Find where the given text appears and provide that cell's center as [x, y] coordinate. 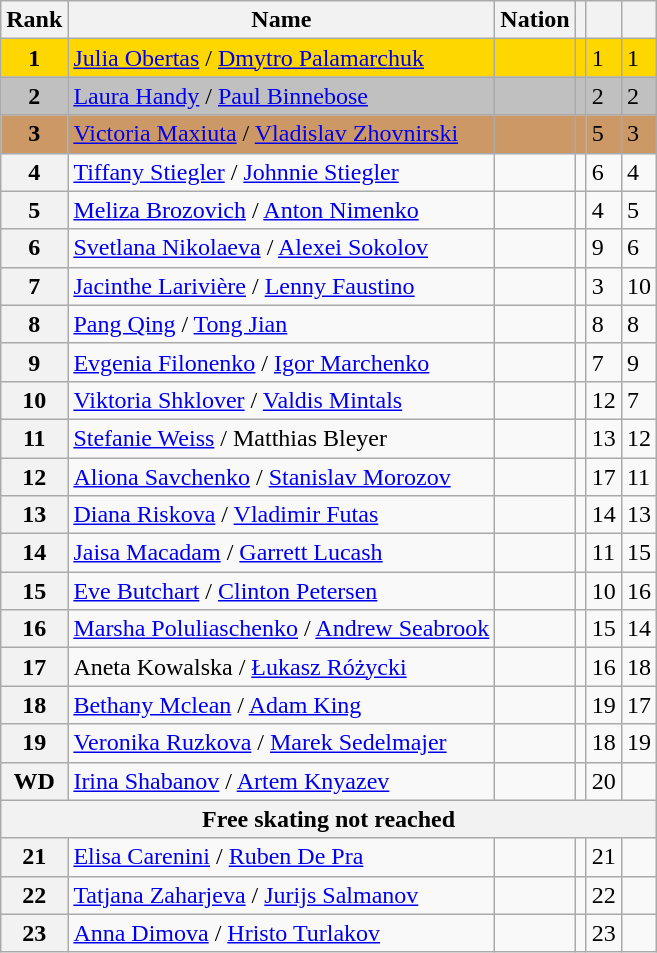
Irina Shabanov / Artem Knyazev [282, 781]
Jaisa Macadam / Garrett Lucash [282, 553]
Nation [535, 20]
Aliona Savchenko / Stanislav Morozov [282, 477]
Viktoria Shklover / Valdis Mintals [282, 400]
Julia Obertas / Dmytro Palamarchuk [282, 58]
Laura Handy / Paul Binnebose [282, 96]
WD [34, 781]
Free skating not reached [329, 819]
Name [282, 20]
Pang Qing / Tong Jian [282, 324]
Marsha Poluliaschenko / Andrew Seabrook [282, 629]
Evgenia Filonenko / Igor Marchenko [282, 362]
Stefanie Weiss / Matthias Bleyer [282, 438]
Veronika Ruzkova / Marek Sedelmajer [282, 743]
Eve Butchart / Clinton Petersen [282, 591]
Bethany Mclean / Adam King [282, 705]
20 [604, 781]
Victoria Maxiuta / Vladislav Zhovnirski [282, 134]
Tatjana Zaharjeva / Jurijs Salmanov [282, 895]
Jacinthe Larivière / Lenny Faustino [282, 286]
Diana Riskova / Vladimir Futas [282, 515]
Anna Dimova / Hristo Turlakov [282, 933]
Tiffany Stiegler / Johnnie Stiegler [282, 172]
Elisa Carenini / Ruben De Pra [282, 857]
Rank [34, 20]
Aneta Kowalska / Łukasz Różycki [282, 667]
Svetlana Nikolaeva / Alexei Sokolov [282, 248]
Meliza Brozovich / Anton Nimenko [282, 210]
